Output the (X, Y) coordinate of the center of the cell containing the given text.  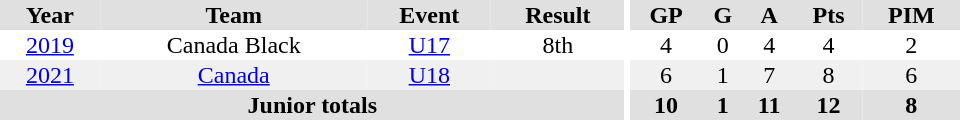
GP (666, 15)
10 (666, 105)
Pts (828, 15)
7 (769, 75)
2021 (50, 75)
0 (723, 45)
G (723, 15)
11 (769, 105)
U18 (430, 75)
Junior totals (312, 105)
U17 (430, 45)
A (769, 15)
Canada (234, 75)
Team (234, 15)
Year (50, 15)
12 (828, 105)
8th (558, 45)
Result (558, 15)
2 (912, 45)
PIM (912, 15)
Event (430, 15)
2019 (50, 45)
Canada Black (234, 45)
